Return (x, y) of the center of cell containing provided text 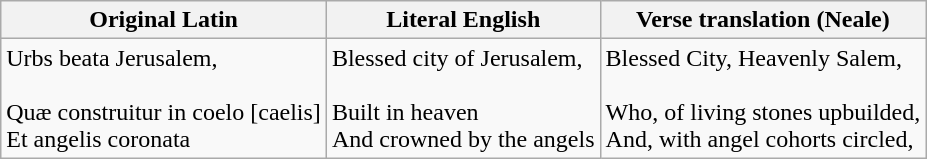
Verse translation (Neale) (763, 20)
Original Latin (164, 20)
Literal English (463, 20)
Blessed City, Heavenly Salem,Who, of living stones upbuilded,And, with angel cohorts circled, (763, 98)
Blessed city of Jerusalem,Built in heavenAnd crowned by the angels (463, 98)
Urbs beata Jerusalem,Quæ construitur in coelo [caelis]Et angelis coronata (164, 98)
